Capture the cell that displays the provided text and extract its [X, Y] central coordinate. 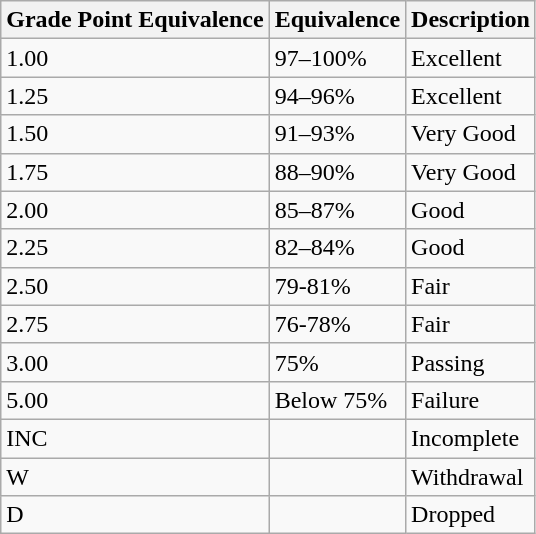
Below 75% [337, 400]
91–93% [337, 134]
2.25 [135, 248]
1.25 [135, 96]
1.50 [135, 134]
Dropped [471, 515]
94–96% [337, 96]
Equivalence [337, 20]
2.50 [135, 286]
79-81% [337, 286]
82–84% [337, 248]
76-78% [337, 324]
Description [471, 20]
2.75 [135, 324]
97–100% [337, 58]
3.00 [135, 362]
INC [135, 438]
1.75 [135, 172]
5.00 [135, 400]
W [135, 477]
Grade Point Equivalence [135, 20]
Incomplete [471, 438]
Passing [471, 362]
85–87% [337, 210]
88–90% [337, 172]
D [135, 515]
75% [337, 362]
Withdrawal [471, 477]
2.00 [135, 210]
Failure [471, 400]
1.00 [135, 58]
